Return the [X, Y] coordinate for the center point of the cell that contains the specified text.  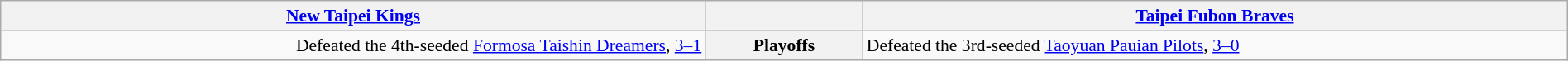
New Taipei Kings [354, 16]
Taipei Fubon Braves [1216, 16]
Defeated the 4th-seeded Formosa Taishin Dreamers, 3–1 [354, 45]
Defeated the 3rd-seeded Taoyuan Pauian Pilots, 3–0 [1216, 45]
Playoffs [784, 45]
